Output the [x, y] coordinate of the center of the cell containing the given text.  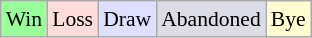
Draw [127, 19]
Bye [288, 19]
Abandoned [211, 19]
Loss [72, 19]
Win [24, 19]
